Search for the cell housing the specified text and yield its (x, y) center coordinate. 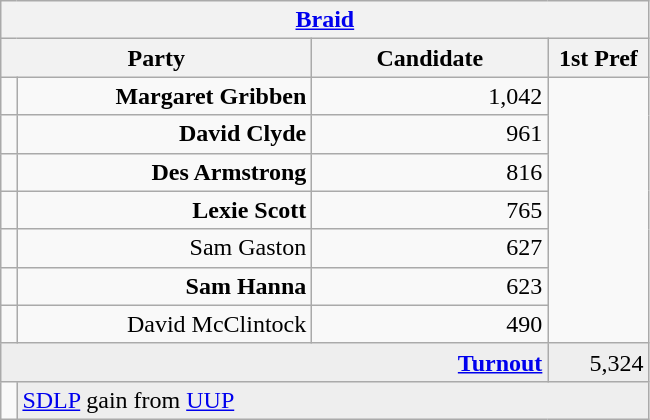
Sam Gaston (164, 248)
627 (430, 248)
David Clyde (164, 134)
Party (156, 58)
Margaret Gribben (164, 96)
Candidate (430, 58)
Turnout (274, 362)
Lexie Scott (164, 210)
961 (430, 134)
1st Pref (598, 58)
490 (430, 324)
Des Armstrong (164, 172)
Braid (325, 20)
David McClintock (164, 324)
816 (430, 172)
623 (430, 286)
765 (430, 210)
5,324 (598, 362)
SDLP gain from UUP (333, 400)
1,042 (430, 96)
Sam Hanna (164, 286)
